Detect which cell encompasses the target text, then output its (x, y) center coordinate. 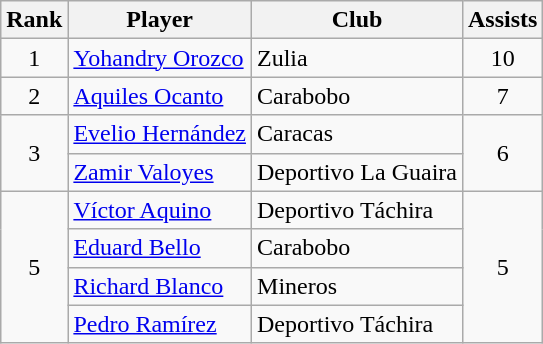
Rank (34, 20)
1 (34, 58)
Assists (502, 20)
6 (502, 153)
Caracas (358, 134)
7 (502, 96)
Mineros (358, 286)
Eduard Bello (160, 248)
Deportivo La Guaira (358, 172)
Pedro Ramírez (160, 324)
2 (34, 96)
Evelio Hernández (160, 134)
Zamir Valoyes (160, 172)
Zulia (358, 58)
Aquiles Ocanto (160, 96)
Víctor Aquino (160, 210)
Richard Blanco (160, 286)
3 (34, 153)
10 (502, 58)
Yohandry Orozco (160, 58)
Player (160, 20)
Club (358, 20)
